Search for the cell housing the specified text and yield its [x, y] center coordinate. 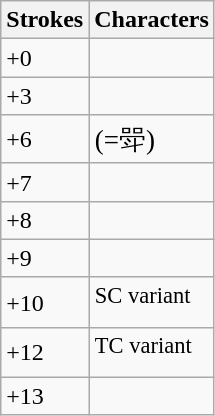
+12 [45, 352]
Strokes [45, 20]
+9 [45, 258]
+3 [45, 96]
+8 [45, 220]
+0 [45, 58]
+10 [45, 302]
SC variant [152, 302]
TC variant [152, 352]
+7 [45, 182]
+13 [45, 396]
+6 [45, 139]
(=斝) [152, 139]
Characters [152, 20]
